Return (x, y) of the center of cell containing provided text 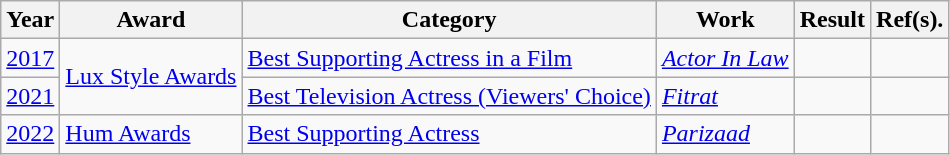
2021 (30, 96)
Year (30, 20)
Lux Style Awards (151, 77)
Best Supporting Actress (449, 134)
Actor In Law (725, 58)
Category (449, 20)
Best Supporting Actress in a Film (449, 58)
Award (151, 20)
Ref(s). (910, 20)
Work (725, 20)
Fitrat (725, 96)
Parizaad (725, 134)
Best Television Actress (Viewers' Choice) (449, 96)
Result (832, 20)
2022 (30, 134)
2017 (30, 58)
Hum Awards (151, 134)
